Pinpoint the cell where the given text exists, returning its (X, Y) midpoint coordinate. 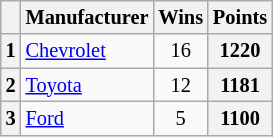
Toyota (88, 85)
Chevrolet (88, 51)
Wins (180, 17)
1100 (240, 118)
Ford (88, 118)
1181 (240, 85)
2 (11, 85)
Points (240, 17)
1220 (240, 51)
5 (180, 118)
1 (11, 51)
12 (180, 85)
Manufacturer (88, 17)
3 (11, 118)
16 (180, 51)
